Capture the cell that displays the provided text and extract its (X, Y) central coordinate. 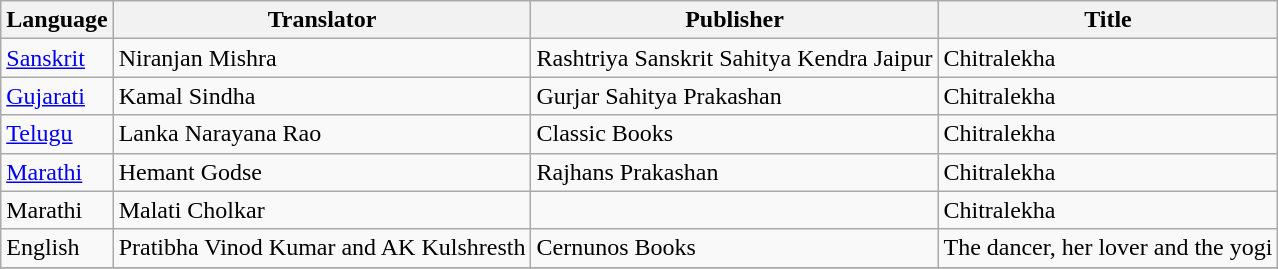
Gujarati (57, 96)
Language (57, 20)
Cernunos Books (734, 248)
Rajhans Prakashan (734, 172)
Niranjan Mishra (322, 58)
Title (1108, 20)
Publisher (734, 20)
Hemant Godse (322, 172)
Rashtriya Sanskrit Sahitya Kendra Jaipur (734, 58)
Malati Cholkar (322, 210)
Kamal Sindha (322, 96)
Pratibha Vinod Kumar and AK Kulshresth (322, 248)
English (57, 248)
The dancer, her lover and the yogi (1108, 248)
Classic Books (734, 134)
Gurjar Sahitya Prakashan (734, 96)
Translator (322, 20)
Lanka Narayana Rao (322, 134)
Telugu (57, 134)
Sanskrit (57, 58)
